Detect which cell encompasses the target text, then output its [x, y] center coordinate. 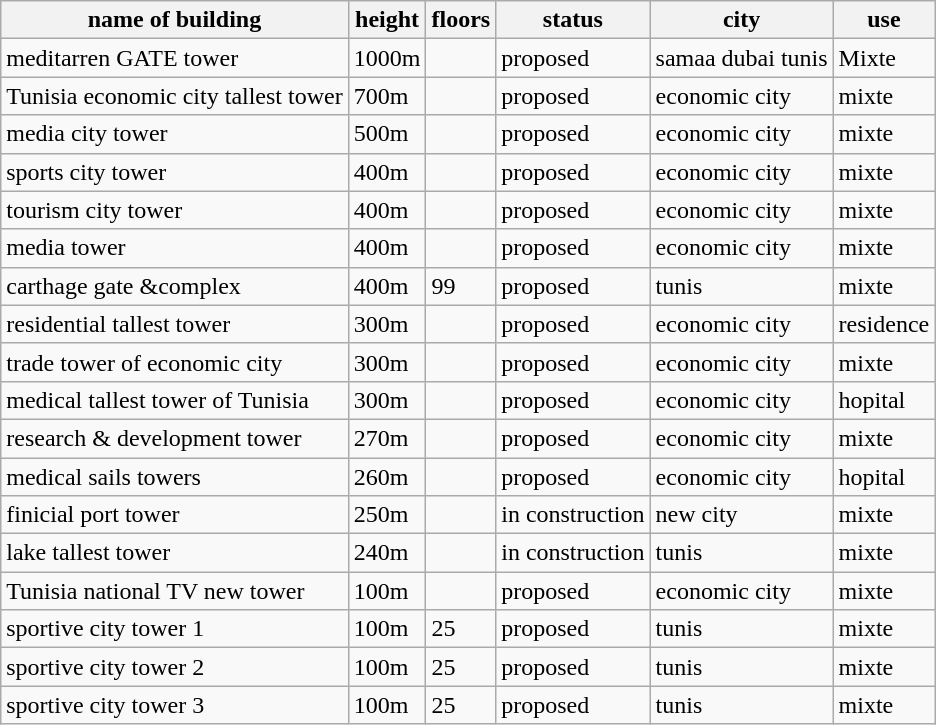
media city tower [174, 134]
media tower [174, 248]
500m [387, 134]
trade tower of economic city [174, 362]
carthage gate &complex [174, 286]
sports city tower [174, 172]
sportive city tower 2 [174, 667]
medical tallest tower of Tunisia [174, 400]
250m [387, 515]
tourism city tower [174, 210]
city [742, 20]
Tunisia economic city tallest tower [174, 96]
finicial port tower [174, 515]
lake tallest tower [174, 553]
Mixte [884, 58]
sportive city tower 1 [174, 629]
new city [742, 515]
floors [461, 20]
270m [387, 438]
use [884, 20]
1000m [387, 58]
medical sails towers [174, 477]
residential tallest tower [174, 324]
meditarren GATE tower [174, 58]
240m [387, 553]
99 [461, 286]
name of building [174, 20]
residence [884, 324]
sportive city tower 3 [174, 705]
research & development tower [174, 438]
260m [387, 477]
700m [387, 96]
height [387, 20]
status [573, 20]
samaa dubai tunis [742, 58]
Tunisia national TV new tower [174, 591]
